From the cell containing the given text, extract its center point as [x, y] coordinate. 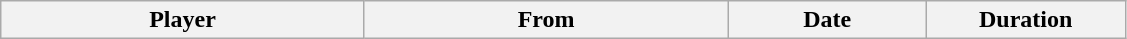
From [546, 20]
Player [183, 20]
Duration [1026, 20]
Date [828, 20]
